Scan for the cell matching the given text and deliver its [X, Y] coordinate at center. 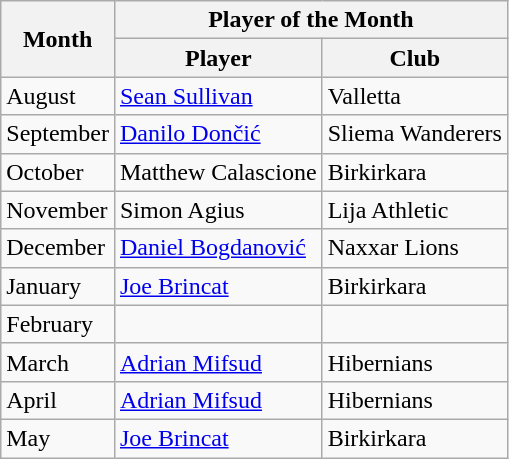
Club [414, 58]
Matthew Calascione [218, 172]
Valletta [414, 96]
Player [218, 58]
October [58, 172]
September [58, 134]
April [58, 400]
Month [58, 39]
Daniel Bogdanović [218, 248]
May [58, 438]
February [58, 324]
Player of the Month [310, 20]
March [58, 362]
Simon Agius [218, 210]
August [58, 96]
January [58, 286]
December [58, 248]
Naxxar Lions [414, 248]
Sliema Wanderers [414, 134]
November [58, 210]
Sean Sullivan [218, 96]
Lija Athletic [414, 210]
Danilo Dončić [218, 134]
